Return (X, Y) of the center of cell containing provided text 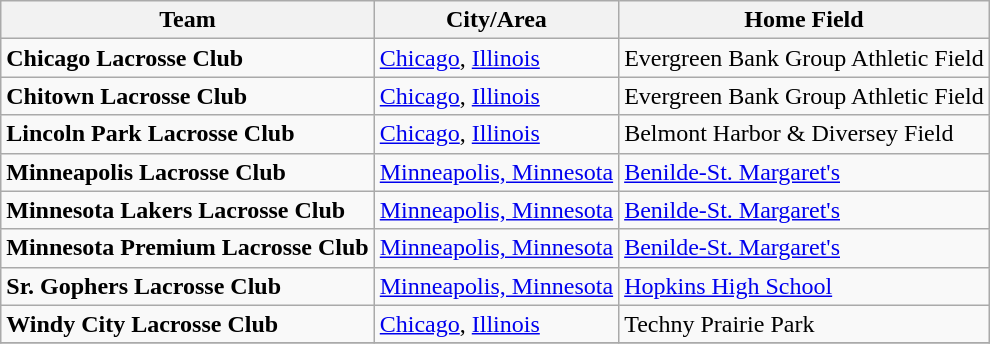
Belmont Harbor & Diversey Field (804, 134)
Techny Prairie Park (804, 324)
Home Field (804, 20)
Minnesota Premium Lacrosse Club (188, 248)
Chitown Lacrosse Club (188, 96)
Chicago Lacrosse Club (188, 58)
Hopkins High School (804, 286)
Sr. Gophers Lacrosse Club (188, 286)
Team (188, 20)
Minnesota Lakers Lacrosse Club (188, 210)
Minneapolis Lacrosse Club (188, 172)
Windy City Lacrosse Club (188, 324)
Lincoln Park Lacrosse Club (188, 134)
City/Area (496, 20)
